Determine the [x, y] coordinate at the center of the cell enclosing the given text.  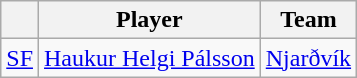
Haukur Helgi Pálsson [150, 58]
Team [308, 20]
Njarðvík [308, 58]
SF [20, 58]
Player [150, 20]
